Scan for the cell matching the given text and deliver its (x, y) coordinate at center. 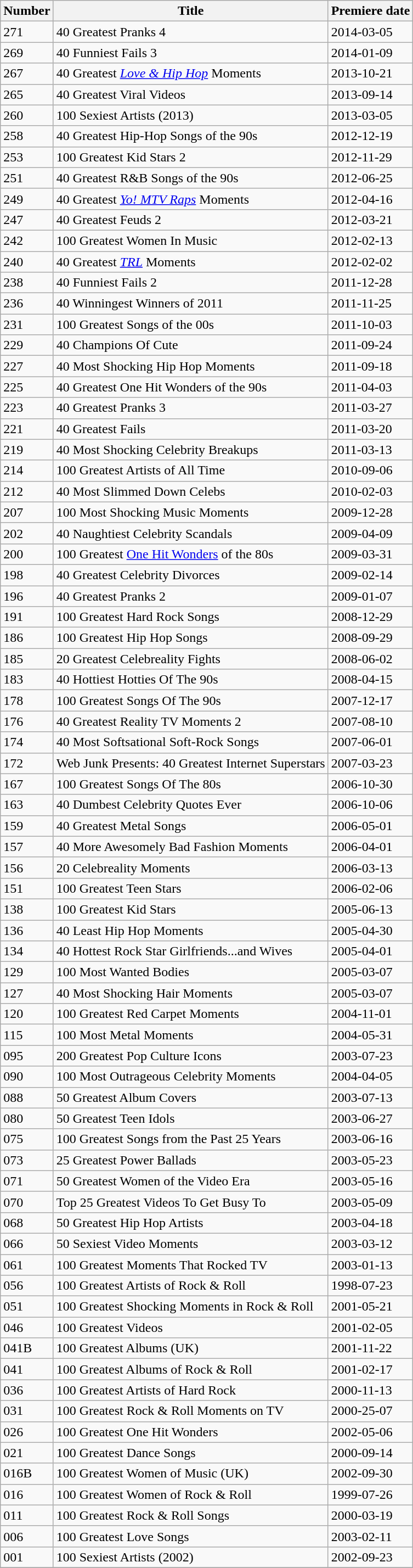
196 (27, 596)
2001-11-22 (371, 1348)
20 Celebreality Moments (191, 867)
2003-03-12 (371, 1244)
40 Most Slimmed Down Celebs (191, 491)
2011-03-20 (371, 429)
40 Greatest R&B Songs of the 90s (191, 178)
2003-05-16 (371, 1181)
2008-04-15 (371, 680)
183 (27, 680)
20 Greatest Celebreality Fights (191, 659)
2001-05-21 (371, 1307)
100 Greatest Artists of All Time (191, 471)
159 (27, 826)
40 Greatest Hip-Hop Songs of the 90s (191, 136)
40 Hottest Rock Star Girlfriends...and Wives (191, 951)
100 Greatest Teen Stars (191, 888)
2003-07-13 (371, 1097)
40 Greatest TRL Moments (191, 262)
100 Greatest Kid Stars (191, 909)
2011-09-18 (371, 366)
100 Greatest Rock & Roll Songs (191, 1515)
40 Greatest Fails (191, 429)
2001-02-05 (371, 1328)
151 (27, 888)
40 Greatest Yo! MTV Raps Moments (191, 199)
100 Greatest Women of Music (UK) (191, 1474)
156 (27, 867)
2006-03-13 (371, 867)
041 (27, 1369)
50 Greatest Album Covers (191, 1097)
236 (27, 304)
163 (27, 805)
2014-01-09 (371, 53)
100 Greatest Women of Rock & Roll (191, 1494)
Premiere date (371, 11)
260 (27, 115)
249 (27, 199)
061 (27, 1264)
2012-02-13 (371, 240)
2009-01-07 (371, 596)
2002-05-06 (371, 1432)
100 Greatest Dance Songs (191, 1453)
219 (27, 450)
100 Most Metal Moments (191, 1035)
100 Greatest Kid Stars 2 (191, 157)
127 (27, 993)
100 Sexiest Artists (2002) (191, 1557)
115 (27, 1035)
40 Greatest Pranks 4 (191, 32)
100 Greatest Rock & Roll Moments on TV (191, 1411)
2009-02-14 (371, 575)
1998-07-23 (371, 1286)
221 (27, 429)
068 (27, 1223)
258 (27, 136)
40 Most Shocking Hip Hop Moments (191, 366)
253 (27, 157)
100 Most Shocking Music Moments (191, 512)
202 (27, 533)
2003-05-23 (371, 1160)
2005-04-30 (371, 931)
100 Greatest Songs Of The 90s (191, 701)
25 Greatest Power Ballads (191, 1160)
080 (27, 1118)
240 (27, 262)
2008-09-29 (371, 638)
176 (27, 721)
40 Greatest Pranks 2 (191, 596)
100 Most Wanted Bodies (191, 972)
100 Greatest Videos (191, 1328)
2001-02-17 (371, 1369)
2010-02-03 (371, 491)
100 Greatest One Hit Wonders of the 80s (191, 554)
100 Greatest Hip Hop Songs (191, 638)
2006-10-06 (371, 805)
075 (27, 1139)
238 (27, 283)
40 More Awesomely Bad Fashion Moments (191, 847)
100 Greatest Albums of Rock & Roll (191, 1369)
229 (27, 345)
2009-03-31 (371, 554)
100 Most Outrageous Celebrity Moments (191, 1077)
088 (27, 1097)
073 (27, 1160)
046 (27, 1328)
2000-25-07 (371, 1411)
186 (27, 638)
2008-12-29 (371, 617)
100 Greatest Moments That Rocked TV (191, 1264)
100 Sexiest Artists (2013) (191, 115)
2013-03-05 (371, 115)
071 (27, 1181)
2003-02-11 (371, 1536)
40 Funniest Fails 2 (191, 283)
50 Greatest Teen Idols (191, 1118)
120 (27, 1014)
2011-11-25 (371, 304)
271 (27, 32)
2003-06-27 (371, 1118)
267 (27, 74)
40 Most Shocking Celebrity Breakups (191, 450)
2002-09-23 (371, 1557)
100 Greatest Songs from the Past 25 Years (191, 1139)
247 (27, 220)
026 (27, 1432)
178 (27, 701)
2003-04-18 (371, 1223)
2003-01-13 (371, 1264)
2011-09-24 (371, 345)
2007-08-10 (371, 721)
40 Least Hip Hop Moments (191, 931)
016 (27, 1494)
2009-04-09 (371, 533)
40 Greatest Celebrity Divorces (191, 575)
2008-06-02 (371, 659)
40 Naughtiest Celebrity Scandals (191, 533)
090 (27, 1077)
40 Greatest Metal Songs (191, 826)
242 (27, 240)
212 (27, 491)
40 Most Shocking Hair Moments (191, 993)
2011-10-03 (371, 324)
129 (27, 972)
2006-10-30 (371, 784)
021 (27, 1453)
2012-11-29 (371, 157)
051 (27, 1307)
2012-04-16 (371, 199)
2003-07-23 (371, 1056)
174 (27, 742)
2000-11-13 (371, 1390)
2010-09-06 (371, 471)
1999-07-26 (371, 1494)
100 Greatest Songs Of The 80s (191, 784)
100 Greatest Red Carpet Moments (191, 1014)
40 Greatest Love & Hip Hop Moments (191, 74)
225 (27, 387)
40 Most Softsational Soft-Rock Songs (191, 742)
40 Greatest Pranks 3 (191, 408)
200 Greatest Pop Culture Icons (191, 1056)
2006-04-01 (371, 847)
100 Greatest Hard Rock Songs (191, 617)
031 (27, 1411)
40 Greatest Feuds 2 (191, 220)
2005-04-01 (371, 951)
2007-06-01 (371, 742)
001 (27, 1557)
070 (27, 1202)
2006-05-01 (371, 826)
100 Greatest Women In Music (191, 240)
191 (27, 617)
2009-12-28 (371, 512)
207 (27, 512)
223 (27, 408)
2011-03-13 (371, 450)
134 (27, 951)
231 (27, 324)
172 (27, 763)
2011-03-27 (371, 408)
2000-03-19 (371, 1515)
40 Greatest Viral Videos (191, 94)
138 (27, 909)
40 Dumbest Celebrity Quotes Ever (191, 805)
Number (27, 11)
100 Greatest Artists of Rock & Roll (191, 1286)
2012-06-25 (371, 178)
40 Funniest Fails 3 (191, 53)
2011-04-03 (371, 387)
011 (27, 1515)
2004-05-31 (371, 1035)
40 Winningest Winners of 2011 (191, 304)
2006-02-06 (371, 888)
Top 25 Greatest Videos To Get Busy To (191, 1202)
2012-03-21 (371, 220)
269 (27, 53)
Title (191, 11)
40 Hottiest Hotties Of The 90s (191, 680)
2007-12-17 (371, 701)
016B (27, 1474)
2003-06-16 (371, 1139)
100 Greatest One Hit Wonders (191, 1432)
100 Greatest Artists of Hard Rock (191, 1390)
095 (27, 1056)
2002-09-30 (371, 1474)
2012-02-02 (371, 262)
40 Champions Of Cute (191, 345)
50 Greatest Hip Hop Artists (191, 1223)
2013-10-21 (371, 74)
2012-12-19 (371, 136)
2005-06-13 (371, 909)
100 Greatest Shocking Moments in Rock & Roll (191, 1307)
251 (27, 178)
40 Greatest One Hit Wonders of the 90s (191, 387)
50 Sexiest Video Moments (191, 1244)
265 (27, 94)
185 (27, 659)
2000-09-14 (371, 1453)
227 (27, 366)
198 (27, 575)
200 (27, 554)
157 (27, 847)
2003-05-09 (371, 1202)
2014-03-05 (371, 32)
056 (27, 1286)
100 Greatest Love Songs (191, 1536)
2013-09-14 (371, 94)
006 (27, 1536)
50 Greatest Women of the Video Era (191, 1181)
066 (27, 1244)
167 (27, 784)
2004-11-01 (371, 1014)
100 Greatest Songs of the 00s (191, 324)
2004-04-05 (371, 1077)
036 (27, 1390)
041B (27, 1348)
100 Greatest Albums (UK) (191, 1348)
Web Junk Presents: 40 Greatest Internet Superstars (191, 763)
40 Greatest Reality TV Moments 2 (191, 721)
2007-03-23 (371, 763)
214 (27, 471)
2011-12-28 (371, 283)
136 (27, 931)
